Return [x, y] of the center of cell containing provided text 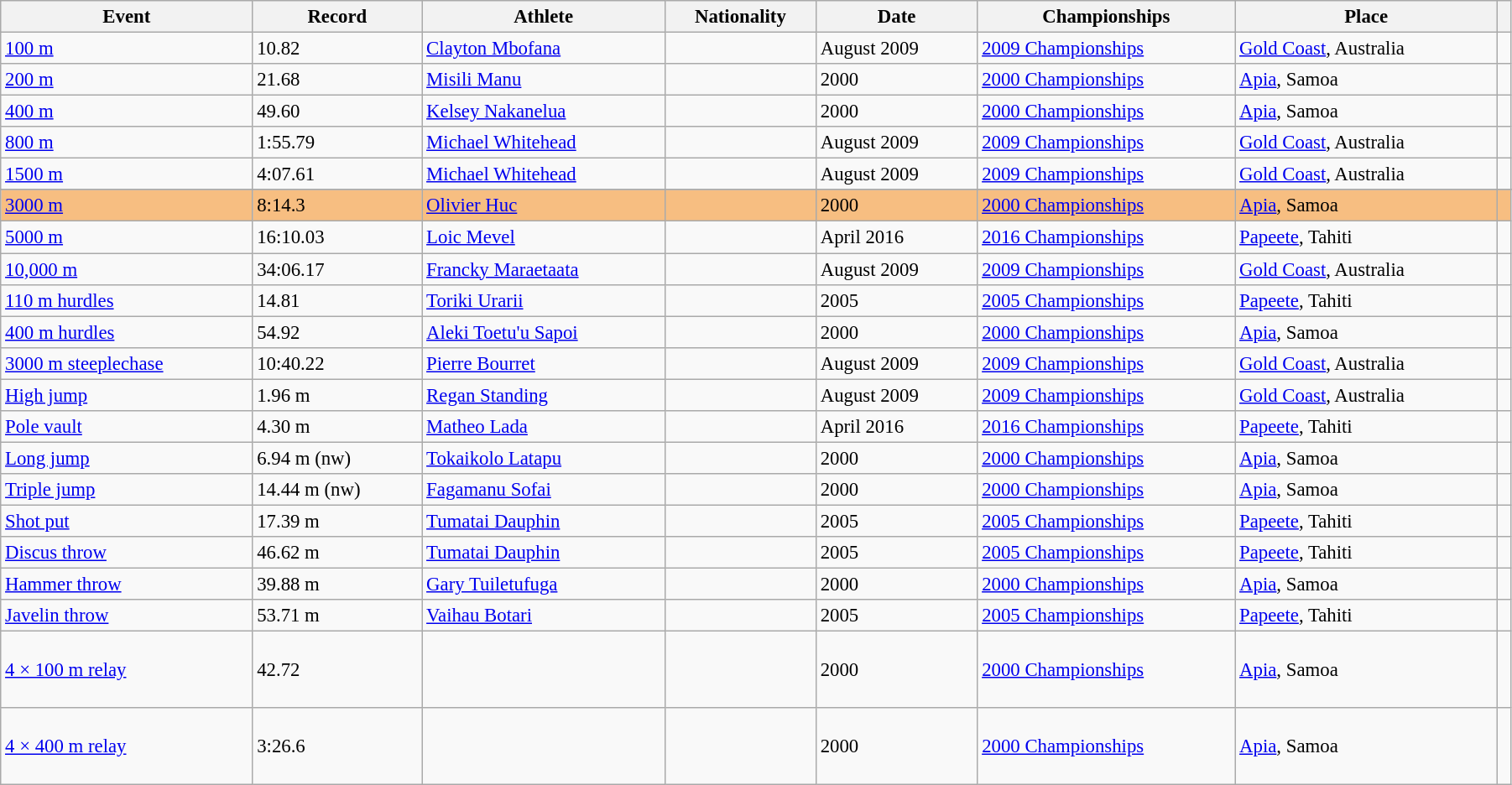
Shot put [127, 521]
110 m hurdles [127, 300]
400 m [127, 112]
Record [337, 17]
Clayton Mbofana [544, 49]
Kelsey Nakanelua [544, 112]
39.88 m [337, 585]
5000 m [127, 237]
Toriki Urarii [544, 300]
46.62 m [337, 553]
Javelin throw [127, 616]
Gary Tuiletufuga [544, 585]
Triple jump [127, 490]
Hammer throw [127, 585]
4 × 100 m relay [127, 670]
Olivier Huc [544, 205]
42.72 [337, 670]
1.96 m [337, 395]
Place [1366, 17]
3000 m steeplechase [127, 363]
Date [896, 17]
14.81 [337, 300]
Tokaikolo Latapu [544, 458]
10:40.22 [337, 363]
1500 m [127, 174]
Pierre Bourret [544, 363]
Nationality [740, 17]
Matheo Lada [544, 427]
1:55.79 [337, 143]
Event [127, 17]
Francky Maraetaata [544, 269]
8:14.3 [337, 205]
21.68 [337, 80]
800 m [127, 143]
Aleki Toetu'u Sapoi [544, 332]
53.71 m [337, 616]
Misili Manu [544, 80]
6.94 m (nw) [337, 458]
17.39 m [337, 521]
400 m hurdles [127, 332]
High jump [127, 395]
10,000 m [127, 269]
200 m [127, 80]
Pole vault [127, 427]
Championships [1106, 17]
14.44 m (nw) [337, 490]
Athlete [544, 17]
3000 m [127, 205]
Vaihau Botari [544, 616]
4.30 m [337, 427]
10.82 [337, 49]
49.60 [337, 112]
54.92 [337, 332]
Discus throw [127, 553]
16:10.03 [337, 237]
Regan Standing [544, 395]
100 m [127, 49]
Long jump [127, 458]
4:07.61 [337, 174]
3:26.6 [337, 746]
4 × 400 m relay [127, 746]
Fagamanu Sofai [544, 490]
Loic Mevel [544, 237]
34:06.17 [337, 269]
